Locate the cell with the specified text and output its (X, Y) center coordinate. 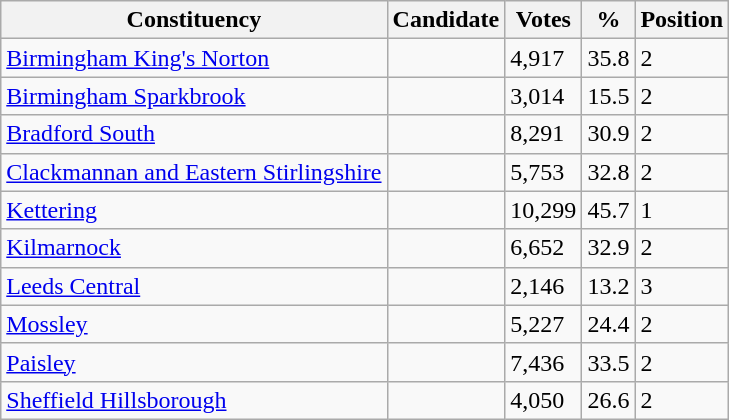
4,917 (544, 58)
26.6 (608, 400)
5,753 (544, 172)
3 (682, 286)
Constituency (194, 20)
Kettering (194, 210)
Kilmarnock (194, 248)
33.5 (608, 362)
Bradford South (194, 134)
45.7 (608, 210)
30.9 (608, 134)
1 (682, 210)
Candidate (446, 20)
Votes (544, 20)
7,436 (544, 362)
6,652 (544, 248)
Paisley (194, 362)
10,299 (544, 210)
8,291 (544, 134)
5,227 (544, 324)
Clackmannan and Eastern Stirlingshire (194, 172)
35.8 (608, 58)
Leeds Central (194, 286)
15.5 (608, 96)
Mossley (194, 324)
Position (682, 20)
2,146 (544, 286)
4,050 (544, 400)
% (608, 20)
3,014 (544, 96)
32.8 (608, 172)
Sheffield Hillsborough (194, 400)
Birmingham King's Norton (194, 58)
24.4 (608, 324)
Birmingham Sparkbrook (194, 96)
32.9 (608, 248)
13.2 (608, 286)
